Return the [x, y] coordinate for the center point of the cell that contains the specified text.  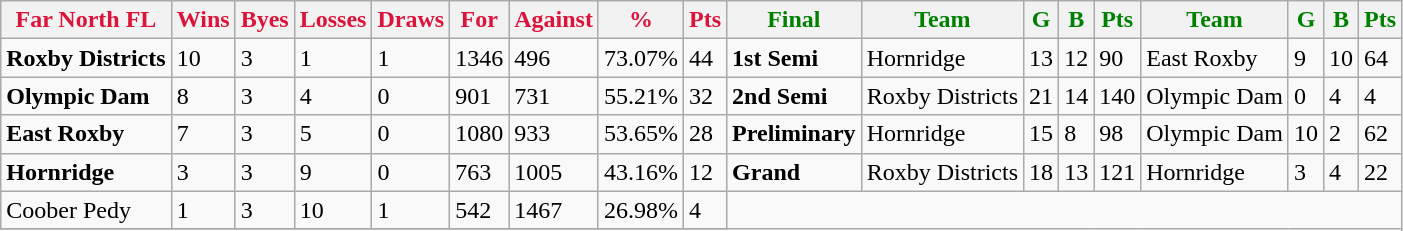
22 [1380, 172]
53.65% [640, 134]
542 [480, 210]
Losses [333, 20]
7 [203, 134]
Wins [203, 20]
763 [480, 172]
98 [1118, 134]
1005 [554, 172]
14 [1076, 96]
901 [480, 96]
5 [333, 134]
32 [706, 96]
933 [554, 134]
1080 [480, 134]
Coober Pedy [86, 210]
121 [1118, 172]
43.16% [640, 172]
73.07% [640, 58]
44 [706, 58]
Draws [411, 20]
62 [1380, 134]
Far North FL [86, 20]
For [480, 20]
2nd Semi [794, 96]
18 [1042, 172]
Against [554, 20]
28 [706, 134]
731 [554, 96]
64 [1380, 58]
% [640, 20]
2 [1342, 134]
1st Semi [794, 58]
26.98% [640, 210]
140 [1118, 96]
15 [1042, 134]
Grand [794, 172]
Byes [264, 20]
Preliminary [794, 134]
21 [1042, 96]
55.21% [640, 96]
90 [1118, 58]
1467 [554, 210]
Final [794, 20]
1346 [480, 58]
496 [554, 58]
